Scan for the cell matching the given text and deliver its (X, Y) coordinate at center. 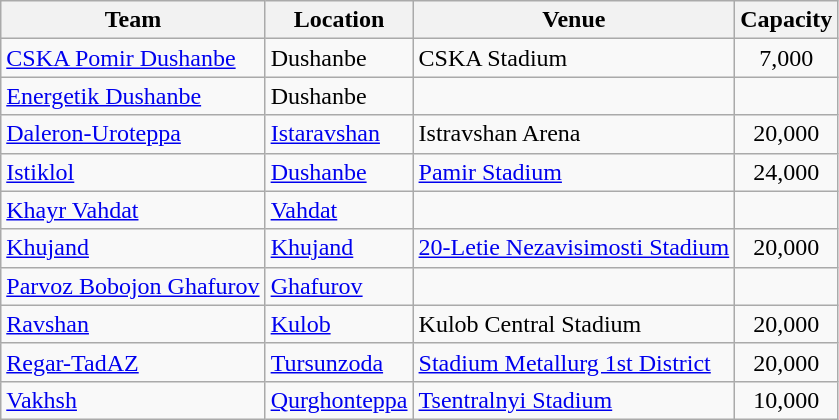
Ghafurov (339, 286)
Pamir Stadium (574, 172)
Capacity (786, 20)
20-Letie Nezavisimosti Stadium (574, 248)
Location (339, 20)
7,000 (786, 58)
10,000 (786, 400)
Istaravshan (339, 134)
Daleron-Uroteppa (133, 134)
Stadium Metallurg 1st District (574, 362)
Parvoz Bobojon Ghafurov (133, 286)
Istiklol (133, 172)
Team (133, 20)
Kulob Central Stadium (574, 324)
Tursunzoda (339, 362)
Vahdat (339, 210)
Istravshan Arena (574, 134)
Venue (574, 20)
CSKA Stadium (574, 58)
Khayr Vahdat (133, 210)
Qurghonteppa (339, 400)
Energetik Dushanbe (133, 96)
Ravshan (133, 324)
24,000 (786, 172)
Tsentralnyi Stadium (574, 400)
Regar-TadAZ (133, 362)
Kulob (339, 324)
CSKA Pomir Dushanbe (133, 58)
Vakhsh (133, 400)
